Return the [X, Y] coordinate for the center point of the cell that contains the specified text.  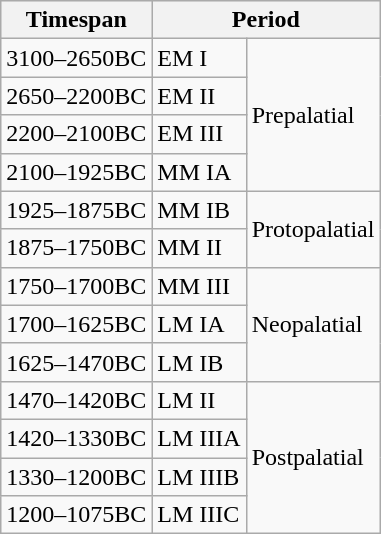
MM II [199, 248]
LM II [199, 400]
1700–1625BC [76, 324]
Period [266, 20]
3100–2650BC [76, 58]
1875–1750BC [76, 248]
1470–1420BC [76, 400]
1330–1200BC [76, 477]
MM IA [199, 172]
1625–1470BC [76, 362]
EM I [199, 58]
1925–1875BC [76, 210]
Timespan [76, 20]
LM IA [199, 324]
2650–2200BC [76, 96]
Protopalatial [313, 229]
1200–1075BC [76, 515]
EM III [199, 134]
2200–2100BC [76, 134]
Prepalatial [313, 115]
LM IB [199, 362]
2100–1925BC [76, 172]
MM III [199, 286]
Postpalatial [313, 457]
1420–1330BC [76, 438]
LM IIIB [199, 477]
EM II [199, 96]
MM IB [199, 210]
1750–1700BC [76, 286]
LM IIIC [199, 515]
Neopalatial [313, 324]
LM IIIA [199, 438]
